Detect which cell encompasses the target text, then output its [X, Y] center coordinate. 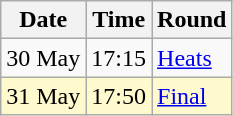
17:50 [119, 96]
Date [44, 20]
31 May [44, 96]
17:15 [119, 58]
Final [192, 96]
30 May [44, 58]
Time [119, 20]
Round [192, 20]
Heats [192, 58]
